Return the [X, Y] coordinate for the center point of the cell that contains the specified text.  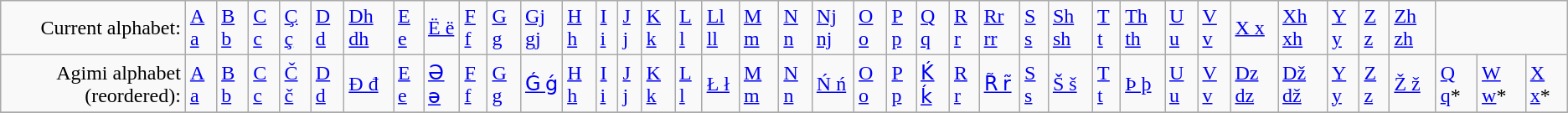
Dh dh [369, 28]
Č č [295, 84]
Th th [1142, 28]
Zh zh [1412, 28]
Sh sh [1070, 28]
Š š [1070, 84]
Dz dz [1255, 84]
Þ þ [1142, 84]
Current alphabet: [94, 28]
X x [1255, 28]
X x* [1546, 84]
Ə ə [442, 84]
Ń ń [833, 84]
R̃ r̃ [1000, 84]
Ł ł [720, 84]
Ž ž [1412, 84]
Dž dž [1303, 84]
Gj gj [541, 28]
Ǵ ǵ [541, 84]
Nj nj [833, 28]
Ḱ ḱ [933, 84]
W w* [1502, 84]
Ë ë [442, 28]
Agimi alphabet (reordered): [94, 84]
Q q [933, 28]
Ll ll [720, 28]
Q q* [1456, 84]
Đ đ [369, 84]
Ç ç [295, 28]
Rr rr [1000, 28]
Xh xh [1303, 28]
